Output the [X, Y] coordinate of the center of the cell containing the given text.  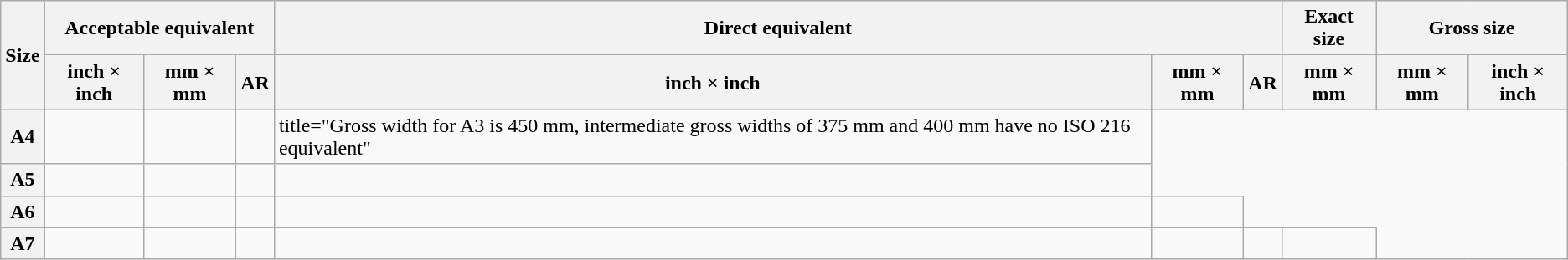
title="Gross width for A3 is 450 mm, intermediate gross widths of 375 mm and 400 mm have no ISO 216 equivalent" [712, 137]
Direct equivalent [777, 28]
Exact size [1328, 28]
Acceptable equivalent [159, 28]
Size [23, 55]
A6 [23, 212]
A5 [23, 180]
A4 [23, 137]
A7 [23, 243]
Gross size [1473, 28]
